Pinpoint the cell where the given text exists, returning its [x, y] midpoint coordinate. 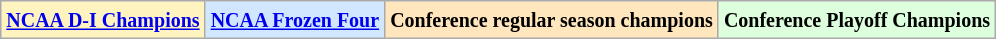
Conference regular season champions [552, 20]
NCAA D-I Champions [103, 20]
Conference Playoff Champions [856, 20]
NCAA Frozen Four [295, 20]
